Capture the cell that displays the provided text and extract its (x, y) central coordinate. 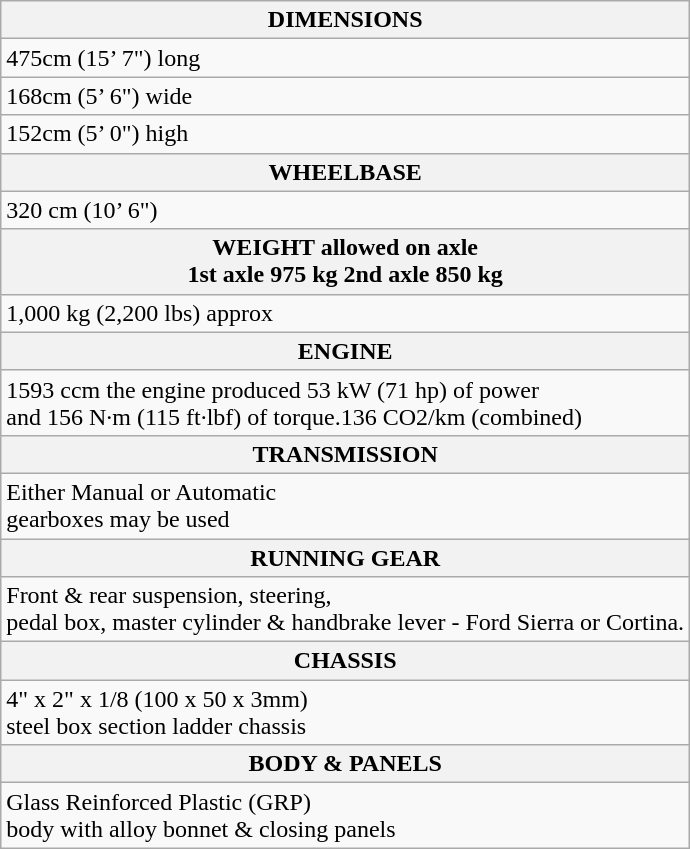
475cm (15’ 7") long (346, 58)
Front & rear suspension, steering,pedal box, master cylinder & handbrake lever - Ford Sierra or Cortina. (346, 610)
320 cm (10’ 6") (346, 210)
WHEELBASE (346, 172)
ENGINE (346, 351)
WEIGHT allowed on axle1st axle 975 kg 2nd axle 850 kg (346, 262)
152cm (5’ 0") high (346, 134)
RUNNING GEAR (346, 557)
BODY & PANELS (346, 764)
4" x 2" x 1/8 (100 x 50 x 3mm)steel box section ladder chassis (346, 712)
DIMENSIONS (346, 20)
Glass Reinforced Plastic (GRP)body with alloy bonnet & closing panels (346, 816)
CHASSIS (346, 661)
168cm (5’ 6") wide (346, 96)
1,000 kg (2,200 lbs) approx (346, 313)
Either Manual or Automaticgearboxes may be used (346, 506)
TRANSMISSION (346, 454)
1593 ccm the engine produced 53 kW (71 hp) of powerand 156 N·m (115 ft·lbf) of torque.136 CO2/km (combined) (346, 402)
